Identify which cell holds the provided text, then report its (x, y) central coordinate. 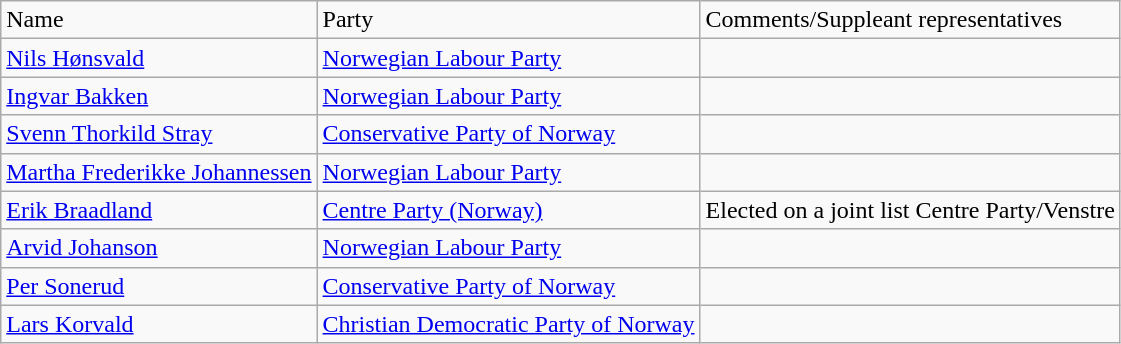
Name (159, 20)
Elected on a joint list Centre Party/Venstre (910, 210)
Party (508, 20)
Nils Hønsvald (159, 58)
Martha Frederikke Johannessen (159, 172)
Per Sonerud (159, 286)
Svenn Thorkild Stray (159, 134)
Christian Democratic Party of Norway (508, 324)
Ingvar Bakken (159, 96)
Comments/Suppleant representatives (910, 20)
Centre Party (Norway) (508, 210)
Lars Korvald (159, 324)
Erik Braadland (159, 210)
Arvid Johanson (159, 248)
